Output the (x, y) coordinate of the center of the cell containing the given text.  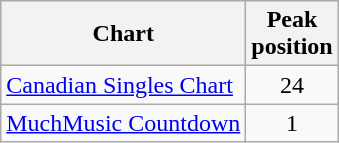
MuchMusic Countdown (124, 123)
1 (292, 123)
Canadian Singles Chart (124, 85)
Peak position (292, 34)
24 (292, 85)
Chart (124, 34)
